Return the (X, Y) coordinate for the center point of the cell that contains the specified text.  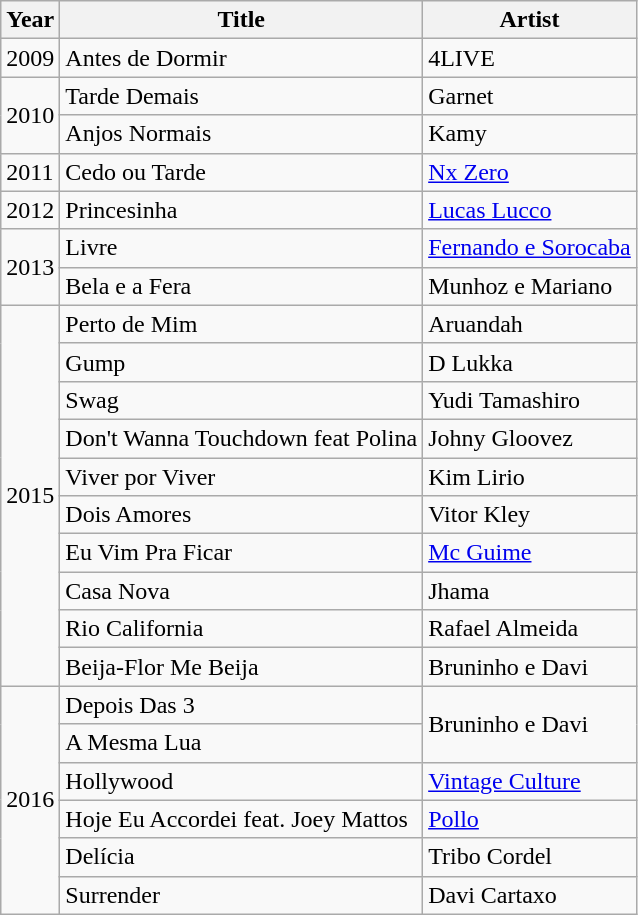
Lucas Lucco (530, 210)
Jhama (530, 591)
Rio California (242, 629)
Antes de Dormir (242, 58)
Perto de Mim (242, 324)
Swag (242, 400)
Fernando e Sorocaba (530, 248)
Mc Guime (530, 553)
Artist (530, 20)
Viver por Viver (242, 477)
D Lukka (530, 362)
Livre (242, 248)
Hoje Eu Accordei feat. Joey Mattos (242, 819)
2011 (30, 172)
Surrender (242, 895)
2015 (30, 496)
Munhoz e Mariano (530, 286)
Kim Lirio (530, 477)
Casa Nova (242, 591)
Beija-Flor Me Beija (242, 667)
Davi Cartaxo (530, 895)
2013 (30, 267)
Hollywood (242, 781)
2012 (30, 210)
Don't Wanna Touchdown feat Polina (242, 438)
2009 (30, 58)
Dois Amores (242, 515)
Princesinha (242, 210)
Yudi Tamashiro (530, 400)
Johny Gloovez (530, 438)
Vitor Kley (530, 515)
Aruandah (530, 324)
Eu Vim Pra Ficar (242, 553)
Bela e a Fera (242, 286)
Cedo ou Tarde (242, 172)
Tarde Demais (242, 96)
Nx Zero (530, 172)
Depois Das 3 (242, 705)
2016 (30, 800)
Garnet (530, 96)
Rafael Almeida (530, 629)
Tribo Cordel (530, 857)
A Mesma Lua (242, 743)
Pollo (530, 819)
Year (30, 20)
2010 (30, 115)
Vintage Culture (530, 781)
Kamy (530, 134)
Gump (242, 362)
Title (242, 20)
Delícia (242, 857)
Anjos Normais (242, 134)
4LIVE (530, 58)
